Scan for the cell matching the given text and deliver its [x, y] coordinate at center. 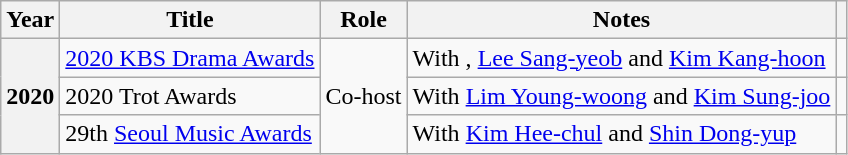
Notes [622, 20]
2020 KBS Drama Awards [190, 58]
Title [190, 20]
Role [364, 20]
Year [30, 20]
29th Seoul Music Awards [190, 134]
2020 Trot Awards [190, 96]
With Lim Young-woong and Kim Sung-joo [622, 96]
With Kim Hee-chul and Shin Dong-yup [622, 134]
Co-host [364, 96]
2020 [30, 96]
With , Lee Sang-yeob and Kim Kang-hoon [622, 58]
